Determine the [x, y] coordinate at the center of the cell enclosing the given text.  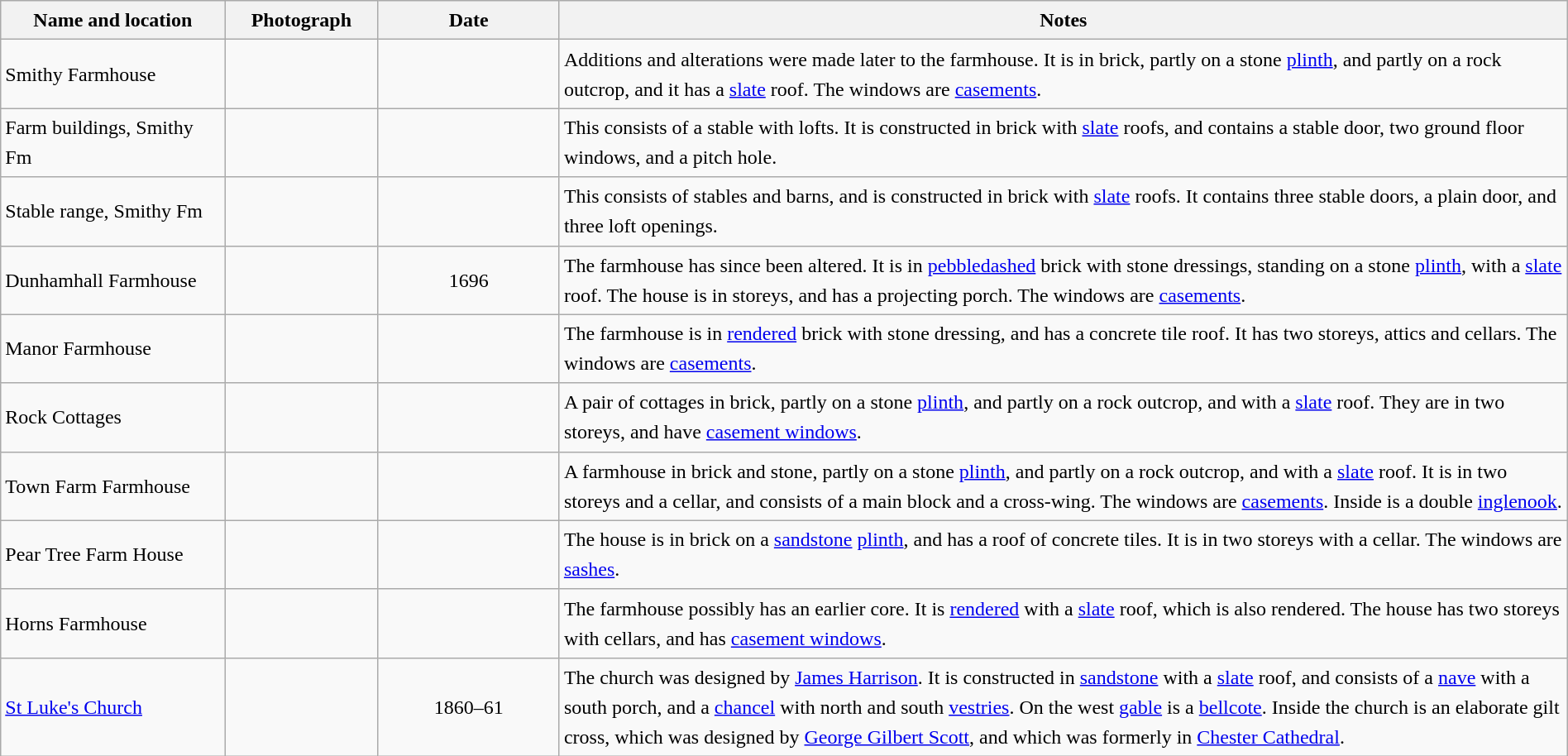
Notes [1064, 20]
Photograph [301, 20]
1860–61 [468, 706]
Town Farm Farmhouse [112, 486]
Rock Cottages [112, 417]
Dunhamhall Farmhouse [112, 280]
Stable range, Smithy Fm [112, 212]
1696 [468, 280]
Farm buildings, Smithy Fm [112, 142]
Manor Farmhouse [112, 349]
Pear Tree Farm House [112, 554]
Date [468, 20]
The house is in brick on a sandstone plinth, and has a roof of concrete tiles. It is in two storeys with a cellar. The windows are sashes. [1064, 554]
St Luke's Church [112, 706]
Horns Farmhouse [112, 624]
Smithy Farmhouse [112, 74]
Name and location [112, 20]
